Locate the cell with the specified text and output its (X, Y) center coordinate. 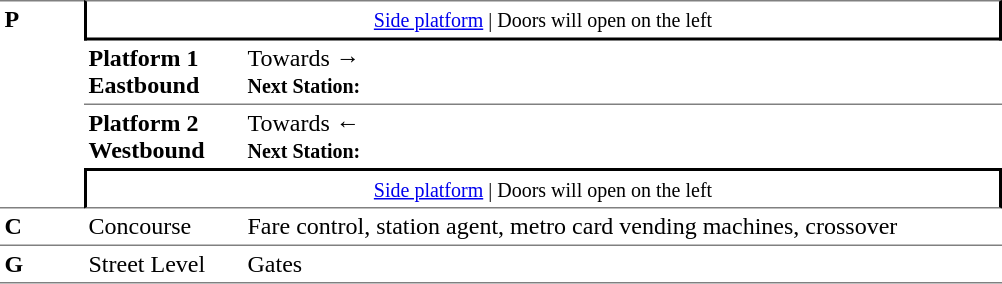
Platform 1Eastbound (164, 72)
Gates (622, 264)
G (42, 264)
Street Level (164, 264)
Fare control, station agent, metro card vending machines, crossover (622, 226)
Towards → Next Station: (622, 72)
Towards ← Next Station: (622, 136)
P (42, 104)
Concourse (164, 226)
C (42, 226)
Platform 2Westbound (164, 136)
